Search for the cell housing the specified text and yield its [x, y] center coordinate. 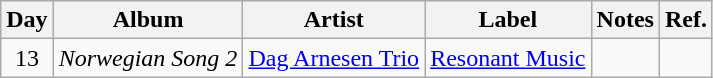
Artist [334, 20]
Ref. [686, 20]
Resonant Music [508, 58]
Norwegian Song 2 [148, 58]
Day [27, 20]
Album [148, 20]
Label [508, 20]
Dag Arnesen Trio [334, 58]
Notes [625, 20]
13 [27, 58]
